Find where the given text appears and provide that cell's center as [X, Y] coordinate. 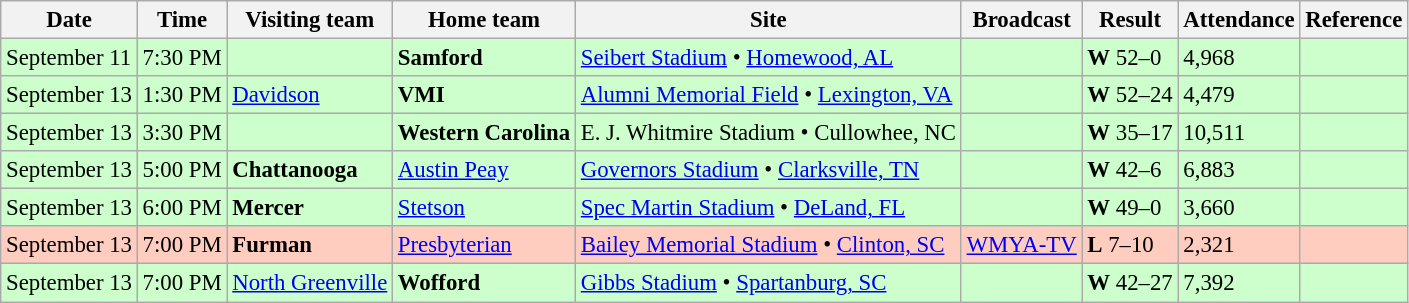
10,511 [1239, 133]
3:30 PM [182, 133]
Wofford [484, 283]
Furman [310, 245]
VMI [484, 95]
Western Carolina [484, 133]
W 49–0 [1130, 208]
Gibbs Stadium • Spartanburg, SC [768, 283]
E. J. Whitmire Stadium • Cullowhee, NC [768, 133]
4,968 [1239, 58]
W 42–27 [1130, 283]
Samford [484, 58]
3,660 [1239, 208]
Davidson [310, 95]
7:30 PM [182, 58]
Reference [1354, 20]
W 42–6 [1130, 170]
W 35–17 [1130, 133]
Site [768, 20]
2,321 [1239, 245]
Time [182, 20]
Bailey Memorial Stadium • Clinton, SC [768, 245]
Seibert Stadium • Homewood, AL [768, 58]
Broadcast [1022, 20]
Stetson [484, 208]
4,479 [1239, 95]
Date [69, 20]
Governors Stadium • Clarksville, TN [768, 170]
W 52–0 [1130, 58]
Spec Martin Stadium • DeLand, FL [768, 208]
WMYA-TV [1022, 245]
Result [1130, 20]
Attendance [1239, 20]
6:00 PM [182, 208]
W 52–24 [1130, 95]
September 11 [69, 58]
Visiting team [310, 20]
Alumni Memorial Field • Lexington, VA [768, 95]
Presbyterian [484, 245]
7,392 [1239, 283]
L 7–10 [1130, 245]
North Greenville [310, 283]
Home team [484, 20]
6,883 [1239, 170]
5:00 PM [182, 170]
Austin Peay [484, 170]
Mercer [310, 208]
Chattanooga [310, 170]
1:30 PM [182, 95]
